Return [X, Y] of the center of cell containing provided text 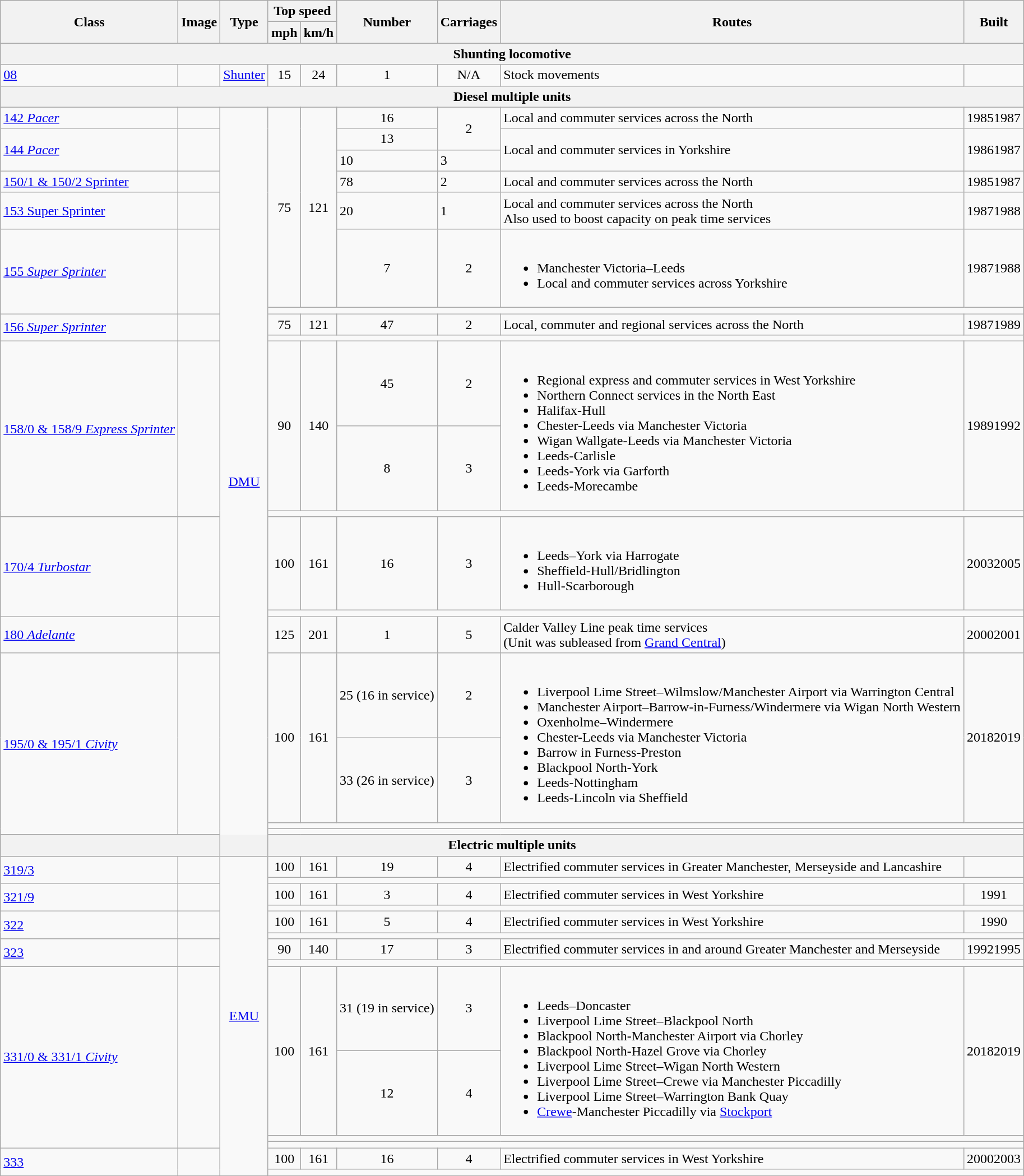
08 [90, 75]
78 [387, 182]
Leeds–York via HarrogateSheffield-Hull/BridlingtonHull-Scarborough [732, 564]
10 [387, 160]
20032005 [993, 564]
Carriages [469, 22]
8 [387, 469]
Class [90, 22]
323 [90, 953]
Top speed [302, 11]
Electrified commuter services in and around Greater Manchester and Merseyside [732, 950]
150/1 & 150/2 Sprinter [90, 182]
1991 [993, 894]
7 [387, 268]
Built [993, 22]
Routes [732, 22]
20002003 [993, 1159]
333 [90, 1161]
km/h [318, 33]
33 (26 in service) [387, 780]
Local, commuter and regional services across the North [732, 325]
158/0 & 158/9 Express Sprinter [90, 429]
Stock movements [732, 75]
19891992 [993, 426]
170/4 Turbostar [90, 567]
Shunting locomotive [512, 54]
19 [387, 867]
45 [387, 383]
31 (19 in service) [387, 1009]
144 Pacer [90, 150]
EMU [244, 1016]
Diesel multiple units [512, 96]
13 [387, 139]
17 [387, 950]
Electrified commuter services in Greater Manchester, Merseyside and Lancashire [732, 867]
24 [318, 75]
19871989 [993, 325]
19861987 [993, 150]
12 [387, 1093]
15 [284, 75]
331/0 & 331/1 Civity [90, 1057]
DMU [244, 481]
Shunter [244, 75]
Type [244, 22]
319/3 [90, 870]
155 Super Sprinter [90, 271]
N/A [469, 75]
Local and commuter services in Yorkshire [732, 150]
195/0 & 195/1 Civity [90, 744]
125 [284, 635]
1990 [993, 922]
Manchester Victoria–LeedsLocal and commuter services across Yorkshire [732, 268]
322 [90, 925]
Local and commuter services across the NorthAlso used to boost capacity on peak time services [732, 211]
201 [318, 635]
25 (16 in service) [387, 695]
Number [387, 22]
142 Pacer [90, 118]
153 Super Sprinter [90, 211]
Calder Valley Line peak time services(Unit was subleased from Grand Central) [732, 635]
20 [387, 211]
180 Adelante [90, 635]
19921995 [993, 950]
20002001 [993, 635]
mph [284, 33]
321/9 [90, 897]
Image [200, 22]
47 [387, 325]
Electric multiple units [512, 845]
156 Super Sprinter [90, 327]
